Locate the cell with the specified text and output its (x, y) center coordinate. 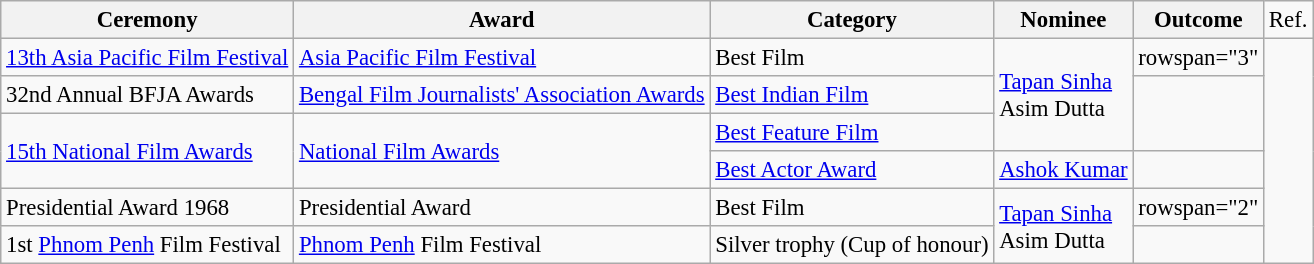
Asia Pacific Film Festival (502, 58)
Silver trophy (Cup of honour) (852, 245)
Presidential Award (502, 208)
Category (852, 20)
Presidential Award 1968 (148, 208)
1st Phnom Penh Film Festival (148, 245)
Ceremony (148, 20)
Best Feature Film (852, 133)
rowspan="2" (1198, 208)
Ref. (1288, 20)
Best Indian Film (852, 95)
Award (502, 20)
rowspan="3" (1198, 58)
Bengal Film Journalists' Association Awards (502, 95)
15th National Film Awards (148, 152)
Best Actor Award (852, 170)
Phnom Penh Film Festival (502, 245)
13th Asia Pacific Film Festival (148, 58)
National Film Awards (502, 152)
32nd Annual BFJA Awards (148, 95)
Nominee (1064, 20)
Ashok Kumar (1064, 170)
Outcome (1198, 20)
